Pinpoint the cell where the given text exists, returning its (x, y) midpoint coordinate. 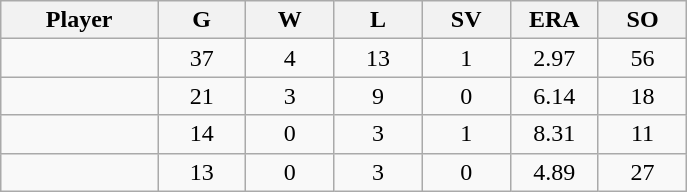
8.31 (554, 134)
27 (642, 172)
6.14 (554, 96)
56 (642, 58)
SV (466, 20)
14 (202, 134)
L (378, 20)
Player (80, 20)
21 (202, 96)
2.97 (554, 58)
G (202, 20)
ERA (554, 20)
4.89 (554, 172)
SO (642, 20)
11 (642, 134)
4 (290, 58)
18 (642, 96)
W (290, 20)
37 (202, 58)
9 (378, 96)
